From the cell containing the given text, extract its center point as (x, y) coordinate. 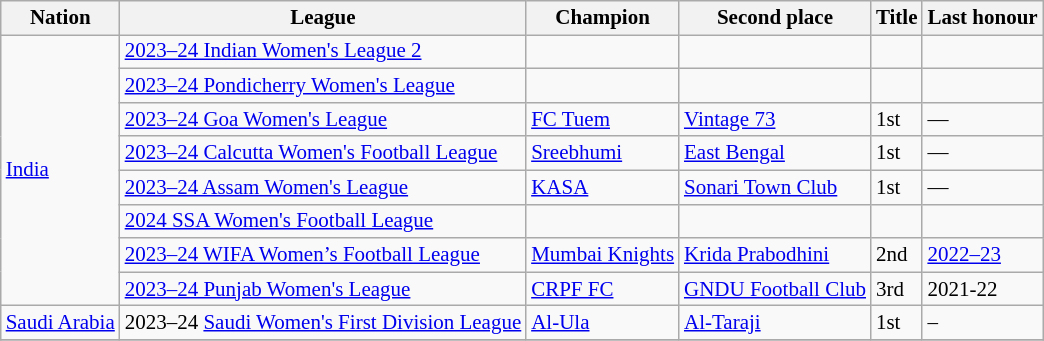
East Bengal (775, 153)
2023–24 Assam Women's League (323, 187)
GNDU Football Club (775, 289)
Nation (60, 18)
2023–24 Punjab Women's League (323, 289)
League (323, 18)
FC Tuem (602, 119)
Mumbai Knights (602, 255)
2023–24 Goa Women's League (323, 119)
2021-22 (982, 289)
India (60, 170)
– (982, 323)
KASA (602, 187)
Saudi Arabia (60, 323)
2023–24 WIFA Women’s Football League (323, 255)
Al-Taraji (775, 323)
2023–24 Indian Women's League 2 (323, 52)
Al-Ula (602, 323)
2nd (897, 255)
2022–23 (982, 255)
Title (897, 18)
Second place (775, 18)
Last honour (982, 18)
2024 SSA Women's Football League (323, 221)
2023–24 Pondicherry Women's League (323, 86)
CRPF FC (602, 289)
2023–24 Saudi Women's First Division League (323, 323)
Krida Prabodhini (775, 255)
Sreebhumi (602, 153)
Champion (602, 18)
Vintage 73 (775, 119)
3rd (897, 289)
2023–24 Calcutta Women's Football League (323, 153)
Sonari Town Club (775, 187)
